Identify which cell holds the provided text, then report its (x, y) central coordinate. 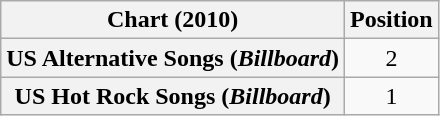
US Hot Rock Songs (Billboard) (173, 96)
Chart (2010) (173, 20)
2 (392, 58)
1 (392, 96)
US Alternative Songs (Billboard) (173, 58)
Position (392, 20)
